Detect which cell encompasses the target text, then output its [x, y] center coordinate. 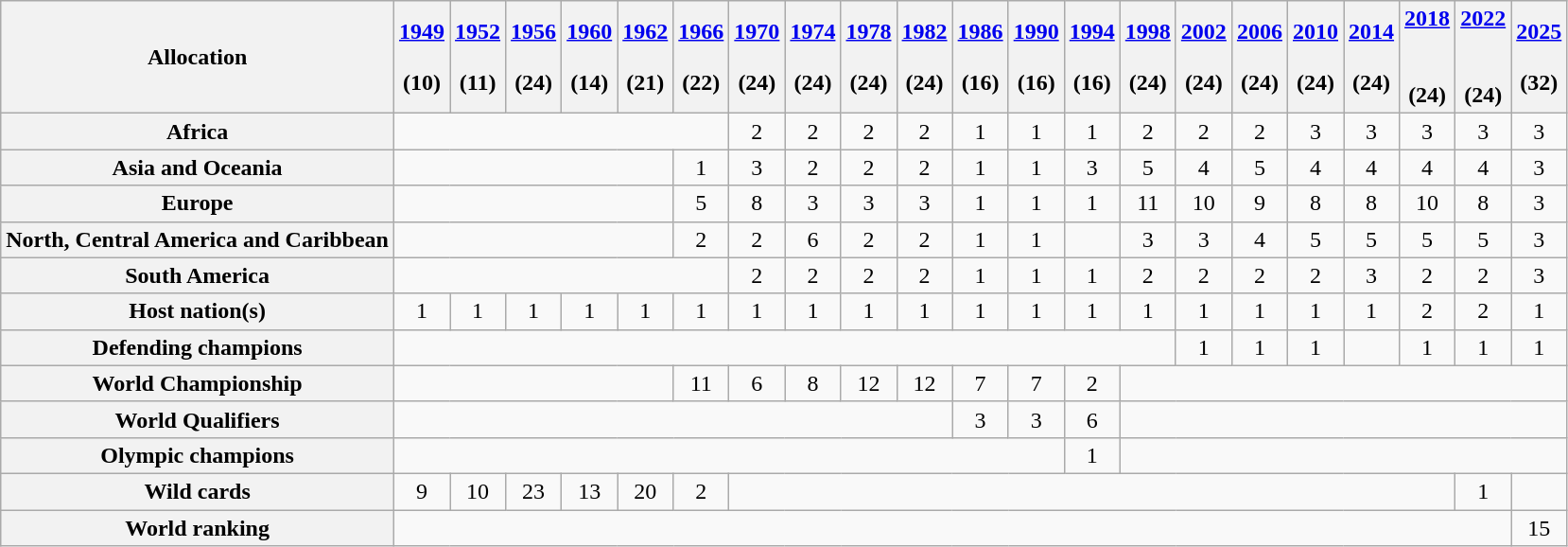
1970(24) [757, 57]
Asia and Oceania [198, 168]
1966(22) [702, 57]
North, Central America and Caribbean [198, 239]
2025(32) [1540, 57]
World Championship [198, 383]
2010(24) [1315, 57]
20 [645, 491]
1986(16) [980, 57]
1994(16) [1091, 57]
2014(24) [1371, 57]
South America [198, 275]
2018(24) [1428, 57]
1982(24) [925, 57]
Olympic champions [198, 455]
Host nation(s) [198, 311]
World Qualifiers [198, 419]
1949(10) [422, 57]
2006(24) [1260, 57]
Europe [198, 203]
15 [1540, 527]
1962(21) [645, 57]
World ranking [198, 527]
23 [533, 491]
Wild cards [198, 491]
Allocation [198, 57]
Africa [198, 132]
1978(24) [868, 57]
2022(24) [1483, 57]
1956(24) [533, 57]
13 [590, 491]
1952(11) [479, 57]
1960(14) [590, 57]
1998(24) [1148, 57]
2002(24) [1203, 57]
1974(24) [813, 57]
1990(16) [1037, 57]
Defending champions [198, 347]
